Provide the (x, y) coordinate of the cell's center where the given text is located.  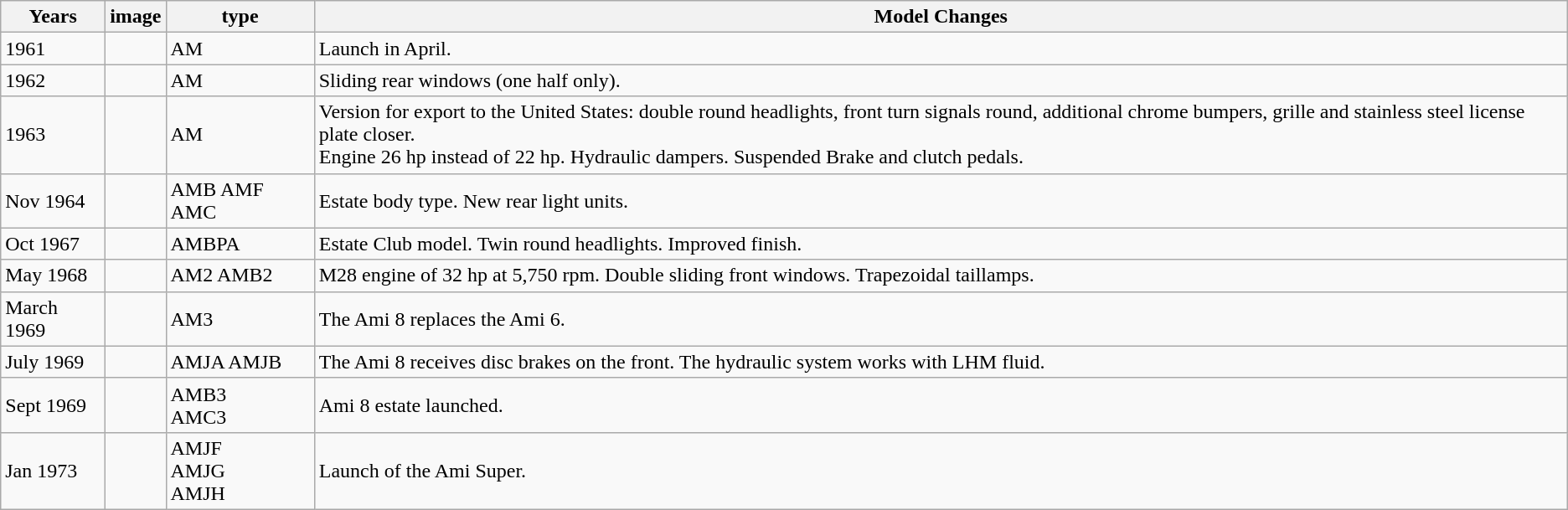
Jan 1973 (54, 471)
image (136, 17)
AMBPA (240, 244)
AMJA AMJB (240, 362)
1962 (54, 80)
Launch in April. (941, 49)
Nov 1964 (54, 201)
Oct 1967 (54, 244)
Estate body type. New rear light units. (941, 201)
AM3 (240, 318)
March 1969 (54, 318)
AMJFAMJGAMJH (240, 471)
Launch of the Ami Super. (941, 471)
AM2 AMB2 (240, 276)
Ami 8 estate launched. (941, 405)
1963 (54, 135)
July 1969 (54, 362)
AMB AMF AMC (240, 201)
1961 (54, 49)
AMB3AMC3 (240, 405)
Sept 1969 (54, 405)
Model Changes (941, 17)
May 1968 (54, 276)
Years (54, 17)
The Ami 8 replaces the Ami 6. (941, 318)
type (240, 17)
Sliding rear windows (one half only). (941, 80)
Estate Club model. Twin round headlights. Improved finish. (941, 244)
The Ami 8 receives disc brakes on the front. The hydraulic system works with LHM fluid. (941, 362)
M28 engine of 32 hp at 5,750 rpm. Double sliding front windows. Trapezoidal taillamps. (941, 276)
